Pinpoint the cell where the given text exists, returning its [X, Y] midpoint coordinate. 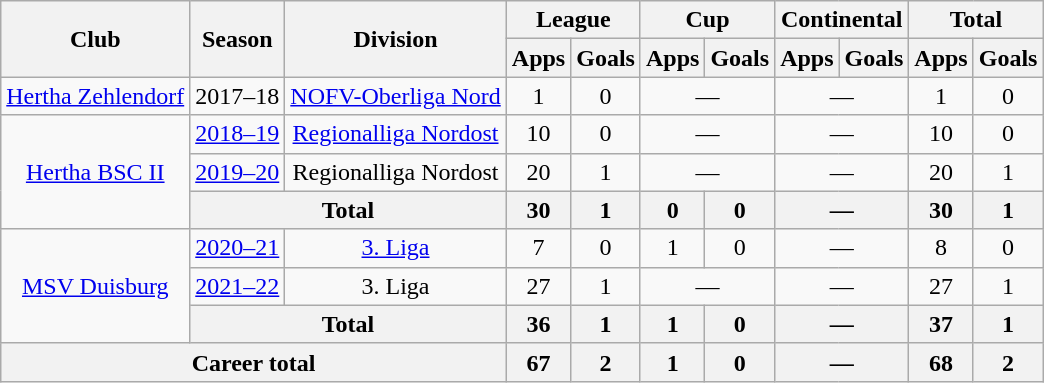
Division [396, 39]
2017–18 [238, 96]
Cup [707, 20]
67 [538, 362]
MSV Duisburg [96, 286]
Continental [842, 20]
League [573, 20]
Hertha Zehlendorf [96, 96]
NOFV-Oberliga Nord [396, 96]
2018–19 [238, 134]
7 [538, 248]
Career total [254, 362]
37 [941, 324]
Hertha BSC II [96, 172]
Season [238, 39]
2021–22 [238, 286]
2019–20 [238, 172]
Club [96, 39]
68 [941, 362]
36 [538, 324]
8 [941, 248]
2020–21 [238, 248]
